Extract the (x, y) coordinate from the center of the cell holding the provided text.  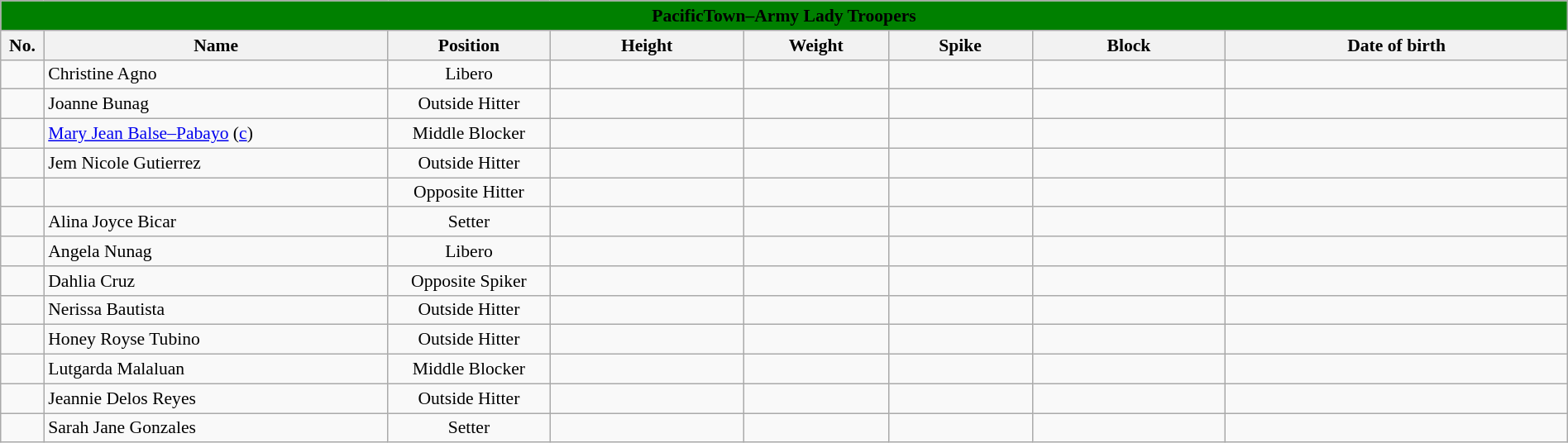
Spike (960, 45)
Nerissa Bautista (216, 310)
Opposite Hitter (469, 193)
PacificTown–Army Lady Troopers (784, 16)
Block (1129, 45)
Jem Nicole Gutierrez (216, 163)
Sarah Jane Gonzales (216, 428)
Position (469, 45)
Honey Royse Tubino (216, 340)
No. (22, 45)
Height (647, 45)
Opposite Spiker (469, 281)
Mary Jean Balse–Pabayo (c) (216, 134)
Date of birth (1396, 45)
Weight (815, 45)
Joanne Bunag (216, 104)
Dahlia Cruz (216, 281)
Alina Joyce Bicar (216, 222)
Angela Nunag (216, 251)
Name (216, 45)
Christine Agno (216, 74)
Jeannie Delos Reyes (216, 398)
Lutgarda Malaluan (216, 369)
